Locate the cell with the specified text and output its [X, Y] center coordinate. 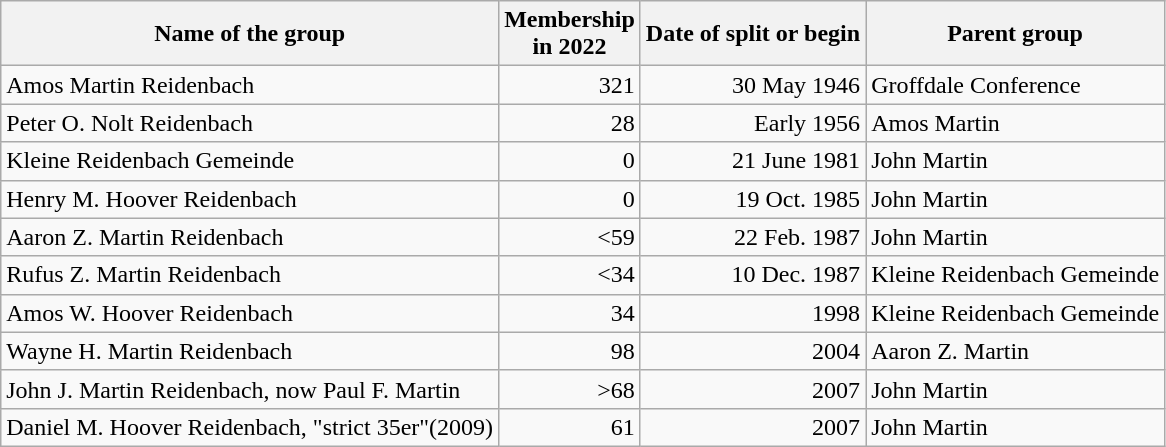
>68 [570, 389]
Henry M. Hoover Reidenbach [250, 199]
34 [570, 313]
19 Oct. 1985 [752, 199]
Amos Martin [1016, 123]
321 [570, 85]
John J. Martin Reidenbach, now Paul F. Martin [250, 389]
21 June 1981 [752, 161]
Daniel M. Hoover Reidenbach, "strict 35er"(2009) [250, 427]
1998 [752, 313]
<34 [570, 275]
Amos Martin Reidenbach [250, 85]
Amos W. Hoover Reidenbach [250, 313]
28 [570, 123]
Name of the group [250, 34]
10 Dec. 1987 [752, 275]
Peter O. Nolt Reidenbach [250, 123]
30 May 1946 [752, 85]
Aaron Z. Martin Reidenbach [250, 237]
Aaron Z. Martin [1016, 351]
22 Feb. 1987 [752, 237]
61 [570, 427]
Groffdale Conference [1016, 85]
Membership in 2022 [570, 34]
98 [570, 351]
Rufus Z. Martin Reidenbach [250, 275]
Early 1956 [752, 123]
2004 [752, 351]
Parent group [1016, 34]
Date of split or begin [752, 34]
Wayne H. Martin Reidenbach [250, 351]
<59 [570, 237]
